Return (x, y) of the center of cell containing provided text 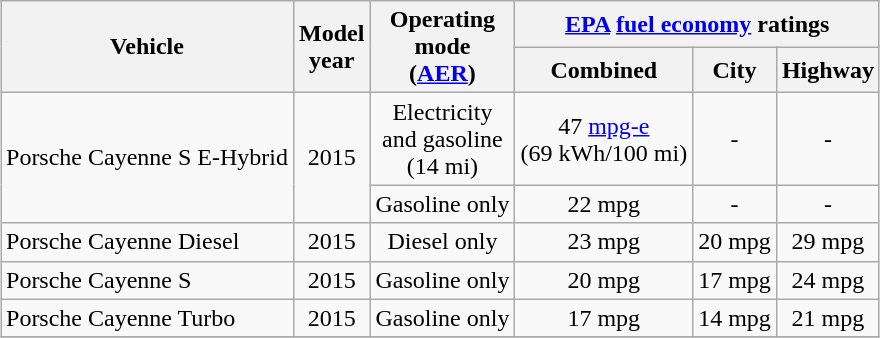
24 mpg (828, 280)
City (735, 70)
Vehicle (146, 47)
Porsche Cayenne S E-Hybrid (146, 158)
Modelyear (332, 47)
Porsche Cayenne Turbo (146, 318)
Diesel only (442, 242)
Electricity and gasoline(14 mi) (442, 139)
Highway (828, 70)
Combined (604, 70)
23 mpg (604, 242)
22 mpg (604, 204)
14 mpg (735, 318)
21 mpg (828, 318)
29 mpg (828, 242)
Operatingmode(AER) (442, 47)
EPA fuel economy ratings (698, 24)
47 mpg-e(69 kWh/100 mi) (604, 139)
Porsche Cayenne S (146, 280)
Porsche Cayenne Diesel (146, 242)
